Extract the [X, Y] coordinate from the center of the cell holding the provided text.  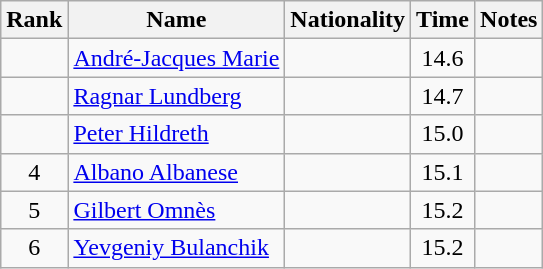
Notes [509, 20]
14.6 [443, 58]
Ragnar Lundberg [176, 96]
Nationality [348, 20]
5 [34, 210]
Albano Albanese [176, 172]
15.1 [443, 172]
André-Jacques Marie [176, 58]
Name [176, 20]
Time [443, 20]
Gilbert Omnès [176, 210]
4 [34, 172]
6 [34, 248]
Yevgeniy Bulanchik [176, 248]
Rank [34, 20]
Peter Hildreth [176, 134]
14.7 [443, 96]
15.0 [443, 134]
